Search for the cell housing the specified text and yield its [x, y] center coordinate. 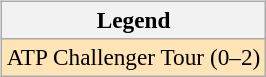
ATP Challenger Tour (0–2) [133, 57]
Legend [133, 20]
